Determine the (x, y) coordinate at the center of the cell enclosing the given text.  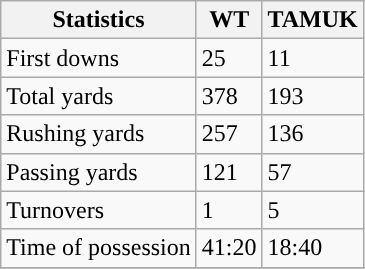
121 (229, 172)
Total yards (99, 96)
18:40 (312, 248)
41:20 (229, 248)
57 (312, 172)
257 (229, 134)
WT (229, 20)
5 (312, 210)
11 (312, 58)
Time of possession (99, 248)
Statistics (99, 20)
136 (312, 134)
1 (229, 210)
TAMUK (312, 20)
25 (229, 58)
193 (312, 96)
378 (229, 96)
Passing yards (99, 172)
First downs (99, 58)
Turnovers (99, 210)
Rushing yards (99, 134)
